Detect which cell encompasses the target text, then output its [X, Y] center coordinate. 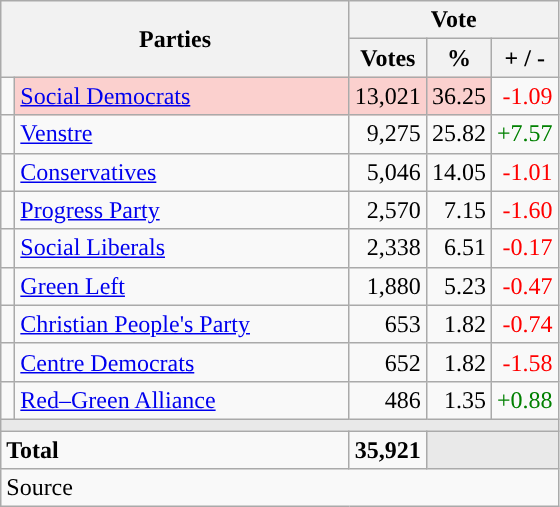
Venstre [182, 134]
+7.57 [524, 134]
35,921 [388, 449]
5,046 [388, 172]
-0.17 [524, 248]
1,880 [388, 286]
2,338 [388, 248]
+ / - [524, 58]
5.23 [458, 286]
-0.47 [524, 286]
-1.58 [524, 362]
Votes [388, 58]
Total [176, 449]
Centre Democrats [182, 362]
2,570 [388, 210]
9,275 [388, 134]
25.82 [458, 134]
Vote [454, 20]
+0.88 [524, 400]
653 [388, 324]
% [458, 58]
Progress Party [182, 210]
-1.09 [524, 96]
7.15 [458, 210]
Source [280, 488]
14.05 [458, 172]
1.35 [458, 400]
652 [388, 362]
-1.01 [524, 172]
-1.60 [524, 210]
486 [388, 400]
Christian People's Party [182, 324]
36.25 [458, 96]
Conservatives [182, 172]
Parties [176, 39]
Green Left [182, 286]
Social Democrats [182, 96]
-0.74 [524, 324]
13,021 [388, 96]
6.51 [458, 248]
Red–Green Alliance [182, 400]
Social Liberals [182, 248]
